Detect which cell encompasses the target text, then output its [X, Y] center coordinate. 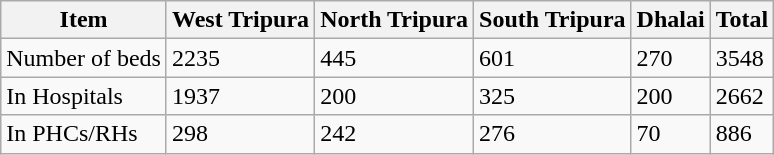
North Tripura [394, 20]
270 [670, 58]
Number of beds [84, 58]
In Hospitals [84, 96]
South Tripura [553, 20]
2662 [742, 96]
1937 [240, 96]
In PHCs/RHs [84, 134]
Total [742, 20]
Item [84, 20]
70 [670, 134]
325 [553, 96]
276 [553, 134]
West Tripura [240, 20]
298 [240, 134]
445 [394, 58]
Dhalai [670, 20]
886 [742, 134]
2235 [240, 58]
242 [394, 134]
601 [553, 58]
3548 [742, 58]
